Output the [X, Y] coordinate of the center of the cell containing the given text.  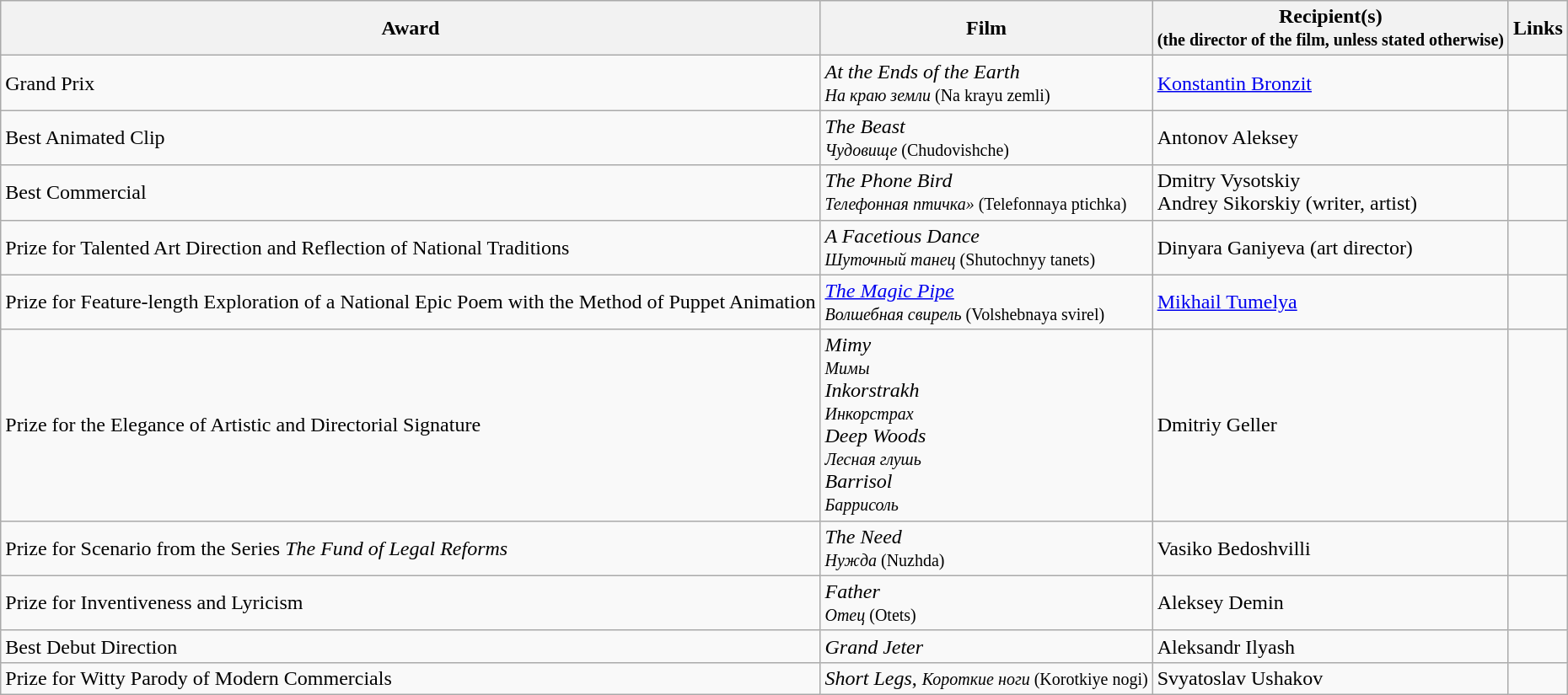
Aleksandr Ilyash [1330, 646]
Film [986, 29]
Aleksey Demin [1330, 603]
Short Legs, Короткие ноги (Korotkiye nogi) [986, 678]
The NeedНужда (Nuzhda) [986, 548]
Prize for Talented Art Direction and Reflection of National Traditions [411, 248]
Prize for Witty Parody of Modern Commercials [411, 678]
Dmitriy Geller [1330, 425]
Prize for Inventiveness and Lyricism [411, 603]
Vasiko Bedoshvilli [1330, 548]
Best Animated Clip [411, 138]
The BeastЧудовище (Chudovishche) [986, 138]
Mikhail Tumelya [1330, 302]
Links [1538, 29]
Best Commercial [411, 192]
Dmitry VysotskiyAndrey Sikorskiy (writer, artist) [1330, 192]
Prize for the Elegance of Artistic and Directorial Signature [411, 425]
A Facetious DanceШуточный танец (Shutochnyy tanets) [986, 248]
FatherОтец (Otets) [986, 603]
MimyМимыInkorstrakhИнкорстрахDeep WoodsЛесная глушьBarrisolБаррисоль [986, 425]
Prize for Feature-length Exploration of a National Epic Poem with the Method of Puppet Animation [411, 302]
The Phone BirdТелефонная птичка» (Telefonnaya ptichka) [986, 192]
At the Ends of the EarthНа краю земли (Na krayu zemli) [986, 83]
Antonov Aleksey [1330, 138]
Best Debut Direction [411, 646]
Dinyara Ganiyeva (art director) [1330, 248]
Award [411, 29]
The Magic PipeВолшебная свирель (Volshebnaya svirel) [986, 302]
Svyatoslav Ushakov [1330, 678]
Prize for Scenario from the Series The Fund of Legal Reforms [411, 548]
Grand Jeter [986, 646]
Grand Prix [411, 83]
Konstantin Bronzit [1330, 83]
Recipient(s)(the director of the film, unless stated otherwise) [1330, 29]
